Search for the cell housing the specified text and yield its (X, Y) center coordinate. 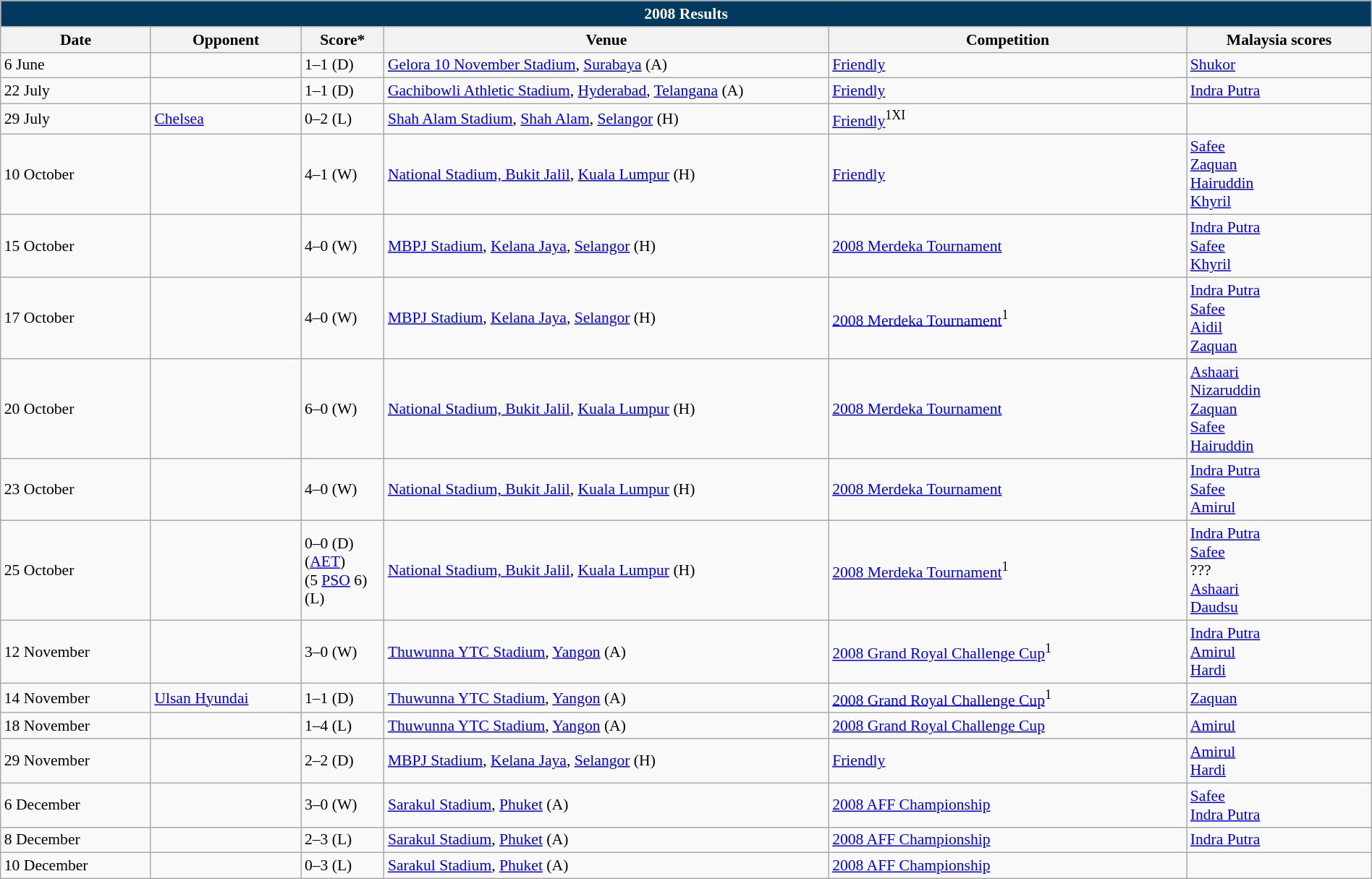
29 July (76, 119)
17 October (76, 318)
0–2 (L) (343, 119)
15 October (76, 246)
8 December (76, 841)
Venue (606, 40)
2008 Results (686, 14)
29 November (76, 761)
Indra Putra Amirul Hardi (1279, 653)
0–3 (L) (343, 866)
10 December (76, 866)
2–2 (D) (343, 761)
Ulsan Hyundai (226, 697)
2008 Grand Royal Challenge Cup (1007, 726)
Gelora 10 November Stadium, Surabaya (A) (606, 65)
0–0 (D) (AET)(5 PSO 6) (L) (343, 571)
Malaysia scores (1279, 40)
20 October (76, 409)
6 December (76, 804)
Chelsea (226, 119)
Indra Putra Safee Amirul (1279, 489)
Safee Zaquan Hairuddin Khyril (1279, 174)
Gachibowli Athletic Stadium, Hyderabad, Telangana (A) (606, 91)
Indra Putra Safee ??? Ashaari Daudsu (1279, 571)
Shukor (1279, 65)
6 June (76, 65)
Friendly1XI (1007, 119)
12 November (76, 653)
Score* (343, 40)
10 October (76, 174)
22 July (76, 91)
Date (76, 40)
Indra Putra Safee Aidil Zaquan (1279, 318)
Competition (1007, 40)
18 November (76, 726)
Amirul Hardi (1279, 761)
Ashaari Nizaruddin Zaquan Safee Hairuddin (1279, 409)
2–3 (L) (343, 841)
Indra Putra Safee Khyril (1279, 246)
4–1 (W) (343, 174)
Zaquan (1279, 697)
6–0 (W) (343, 409)
Opponent (226, 40)
Amirul (1279, 726)
Shah Alam Stadium, Shah Alam, Selangor (H) (606, 119)
25 October (76, 571)
23 October (76, 489)
1–4 (L) (343, 726)
Safee Indra Putra (1279, 804)
14 November (76, 697)
